Return the [x, y] coordinate for the center point of the cell that contains the specified text.  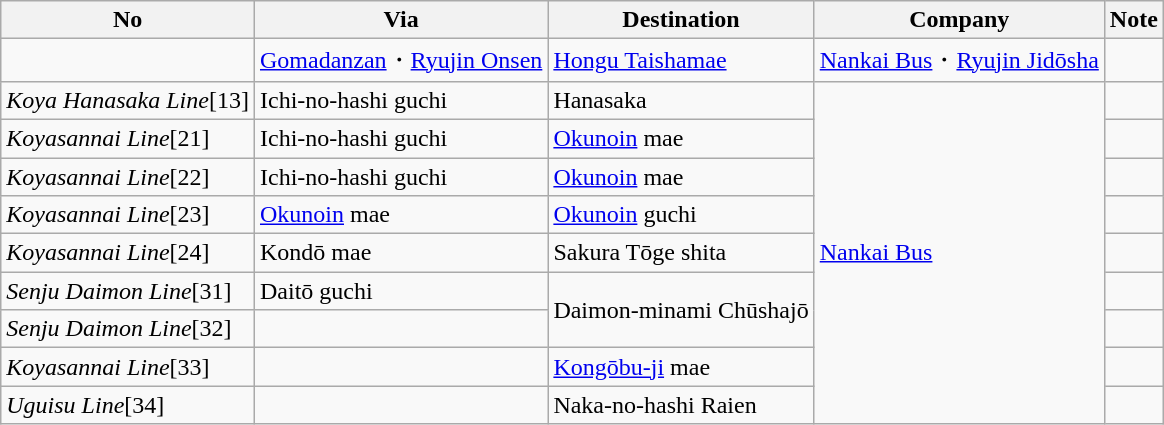
Naka-no-hashi Raien [681, 405]
Sakura Tōge shita [681, 253]
Hongu Taishamae [681, 60]
Daitō guchi [400, 291]
Senju Daimon Line[31] [128, 291]
Company [959, 20]
Gomadanzan・Ryujin Onsen [400, 60]
Senju Daimon Line[32] [128, 329]
Uguisu Line[34] [128, 405]
Daimon-minami Chūshajō [681, 310]
Via [400, 20]
Koyasannai Line[22] [128, 177]
Kondō mae [400, 253]
Destination [681, 20]
Koyasannai Line[24] [128, 253]
Kongōbu-ji mae [681, 367]
No [128, 20]
Koyasannai Line[33] [128, 367]
Okunoin guchi [681, 215]
Koyasannai Line[21] [128, 138]
Hanasaka [681, 100]
Koya Hanasaka Line[13] [128, 100]
Nankai Bus・Ryujin Jidōsha [959, 60]
Note [1134, 20]
Koyasannai Line[23] [128, 215]
Nankai Bus [959, 252]
